Scan for the cell matching the given text and deliver its (X, Y) coordinate at center. 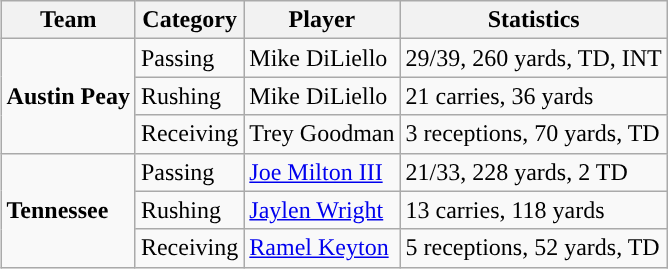
Trey Goodman (322, 134)
13 carries, 118 yards (534, 210)
Austin Peay (68, 96)
Team (68, 20)
Player (322, 20)
3 receptions, 70 yards, TD (534, 134)
Category (189, 20)
Tennessee (68, 210)
21 carries, 36 yards (534, 96)
Joe Milton III (322, 172)
21/33, 228 yards, 2 TD (534, 172)
Statistics (534, 20)
Ramel Keyton (322, 248)
5 receptions, 52 yards, TD (534, 248)
29/39, 260 yards, TD, INT (534, 58)
Jaylen Wright (322, 210)
